For the text-containing cell, return its midpoint in (X, Y) coordinate format. 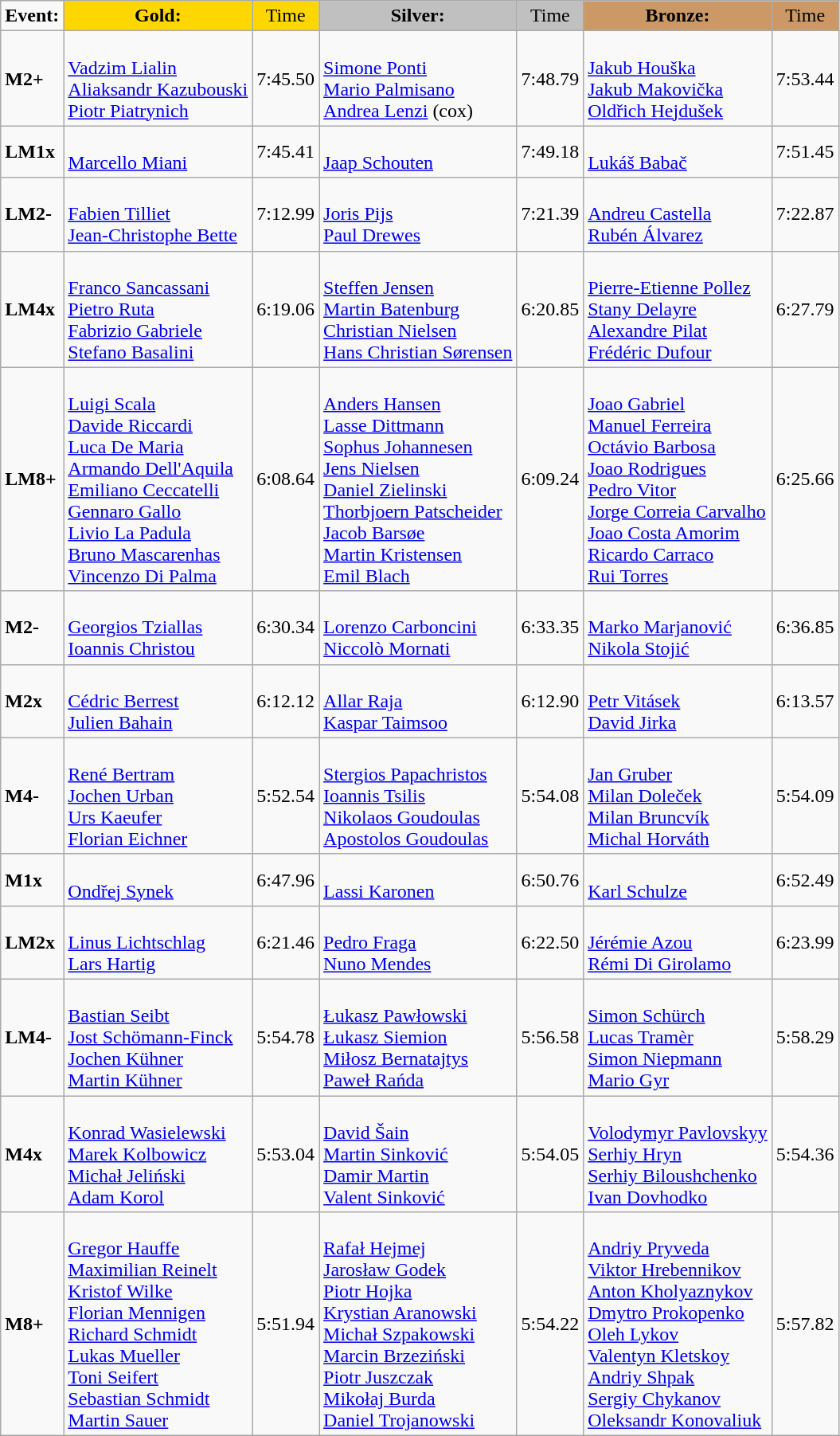
5:52.54 (286, 796)
Pedro FragaNuno Mendes (418, 942)
6:30.34 (286, 628)
M2- (32, 628)
7:53.44 (805, 78)
6:23.99 (805, 942)
6:36.85 (805, 628)
5:54.05 (550, 1154)
6:13.57 (805, 701)
Simon SchürchLucas TramèrSimon NiepmannMario Gyr (678, 1037)
6:12.90 (550, 701)
Linus LichtschlagLars Hartig (158, 942)
Bastian SeibtJost Schömann-FinckJochen KühnerMartin Kühner (158, 1037)
LM4- (32, 1037)
Lassi Karonen (418, 879)
5:58.29 (805, 1037)
Rafał HejmejJarosław GodekPiotr HojkaKrystian AranowskiMichał SzpakowskiMarcin BrzezińskiPiotr JuszczakMikołaj BurdaDaniel Trojanowski (418, 1324)
6:27.79 (805, 309)
Lorenzo CarbonciniNiccolò Mornati (418, 628)
Volodymyr PavlovskyySerhiy HrynSerhiy BiloushchenkoIvan Dovhodko (678, 1154)
David ŠainMartin SinkovićDamir MartinValent Sinković (418, 1154)
Karl Schulze (678, 879)
6:12.12 (286, 701)
LM8+ (32, 479)
6:47.96 (286, 879)
LM2x (32, 942)
Petr VitásekDavid Jirka (678, 701)
René BertramJochen UrbanUrs KaeuferFlorian Eichner (158, 796)
Jan GruberMilan DolečekMilan BruncvíkMichal Horváth (678, 796)
5:56.58 (550, 1037)
5:54.78 (286, 1037)
Marko MarjanovićNikola Stojić (678, 628)
M8+ (32, 1324)
Bronze: (678, 16)
6:20.85 (550, 309)
5:54.36 (805, 1154)
6:33.35 (550, 628)
Cédric BerrestJulien Bahain (158, 701)
Allar RajaKaspar Taimsoo (418, 701)
M4x (32, 1154)
LM1x (32, 151)
6:21.46 (286, 942)
6:09.24 (550, 479)
Steffen JensenMartin BatenburgChristian NielsenHans Christian Sørensen (418, 309)
7:21.39 (550, 214)
5:57.82 (805, 1324)
7:45.50 (286, 78)
Andreu CastellaRubén Álvarez (678, 214)
Marcello Miani (158, 151)
Łukasz PawłowskiŁukasz SiemionMiłosz BernatajtysPaweł Rańda (418, 1037)
LM4x (32, 309)
Vadzim LialinAliaksandr KazubouskiPiotr Piatrynich (158, 78)
M1x (32, 879)
7:12.99 (286, 214)
7:48.79 (550, 78)
Ondřej Synek (158, 879)
Anders HansenLasse DittmannSophus JohannesenJens NielsenDaniel ZielinskiThorbjoern PatscheiderJacob BarsøeMartin KristensenEmil Blach (418, 479)
7:45.41 (286, 151)
Gregor HauffeMaximilian ReineltKristof WilkeFlorian MennigenRichard SchmidtLukas MuellerToni SeifertSebastian SchmidtMartin Sauer (158, 1324)
LM2- (32, 214)
Luigi ScalaDavide RiccardiLuca De MariaArmando Dell'AquilaEmiliano CeccatelliGennaro GalloLivio La PadulaBruno MascarenhasVincenzo Di Palma (158, 479)
6:22.50 (550, 942)
Jaap Schouten (418, 151)
Joao GabrielManuel FerreiraOctávio BarbosaJoao RodriguesPedro VitorJorge Correia CarvalhoJoao Costa AmorimRicardo CarracoRui Torres (678, 479)
Pierre-Etienne PollezStany DelayreAlexandre PilatFrédéric Dufour (678, 309)
M2x (32, 701)
6:25.66 (805, 479)
6:19.06 (286, 309)
Gold: (158, 16)
6:52.49 (805, 879)
Joris PijsPaul Drewes (418, 214)
M2+ (32, 78)
5:51.94 (286, 1324)
Lukáš Babač (678, 151)
M4- (32, 796)
Jakub HouškaJakub MakovičkaOldřich Hejdušek (678, 78)
Simone PontiMario PalmisanoAndrea Lenzi (cox) (418, 78)
Franco SancassaniPietro RutaFabrizio GabrieleStefano Basalini (158, 309)
Silver: (418, 16)
Andriy PryvedaViktor HrebennikovAnton KholyaznykovDmytro ProkopenkoOleh LykovValentyn KletskoyAndriy ShpakSergiy ChykanovOleksandr Konovaliuk (678, 1324)
5:54.09 (805, 796)
5:54.08 (550, 796)
7:49.18 (550, 151)
5:53.04 (286, 1154)
Fabien TillietJean-Christophe Bette (158, 214)
Konrad WasielewskiMarek KolbowiczMichał JelińskiAdam Korol (158, 1154)
5:54.22 (550, 1324)
7:51.45 (805, 151)
Event: (32, 16)
Stergios PapachristosIoannis TsilisNikolaos GoudoulasApostolos Goudoulas (418, 796)
6:50.76 (550, 879)
7:22.87 (805, 214)
6:08.64 (286, 479)
Georgios TziallasIoannis Christou (158, 628)
Jérémie AzouRémi Di Girolamo (678, 942)
